Search for the cell housing the specified text and yield its [x, y] center coordinate. 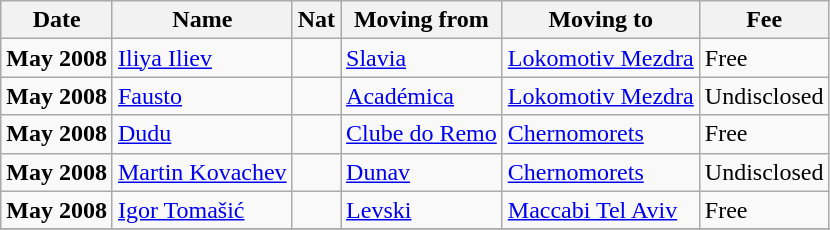
Iliya Iliev [202, 58]
Clube do Remo [422, 134]
Name [202, 20]
Nat [316, 20]
Dunav [422, 172]
Martin Kovachev [202, 172]
Dudu [202, 134]
Igor Tomašić [202, 210]
Maccabi Tel Aviv [600, 210]
Moving to [600, 20]
Date [57, 20]
Fausto [202, 96]
Fee [764, 20]
Levski [422, 210]
Académica [422, 96]
Slavia [422, 58]
Moving from [422, 20]
